Scan for the cell matching the given text and deliver its (X, Y) coordinate at center. 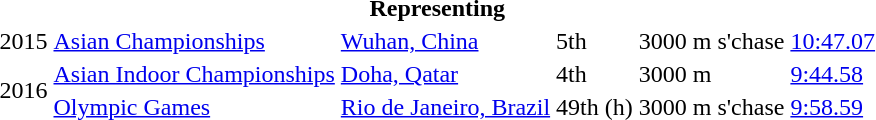
5th (595, 41)
3000 m (712, 74)
3000 m s'chase (712, 41)
Doha, Qatar (445, 74)
Asian Indoor Championships (194, 74)
Asian Championships (194, 41)
Wuhan, China (445, 41)
4th (595, 74)
